Scan for the cell matching the given text and deliver its (x, y) coordinate at center. 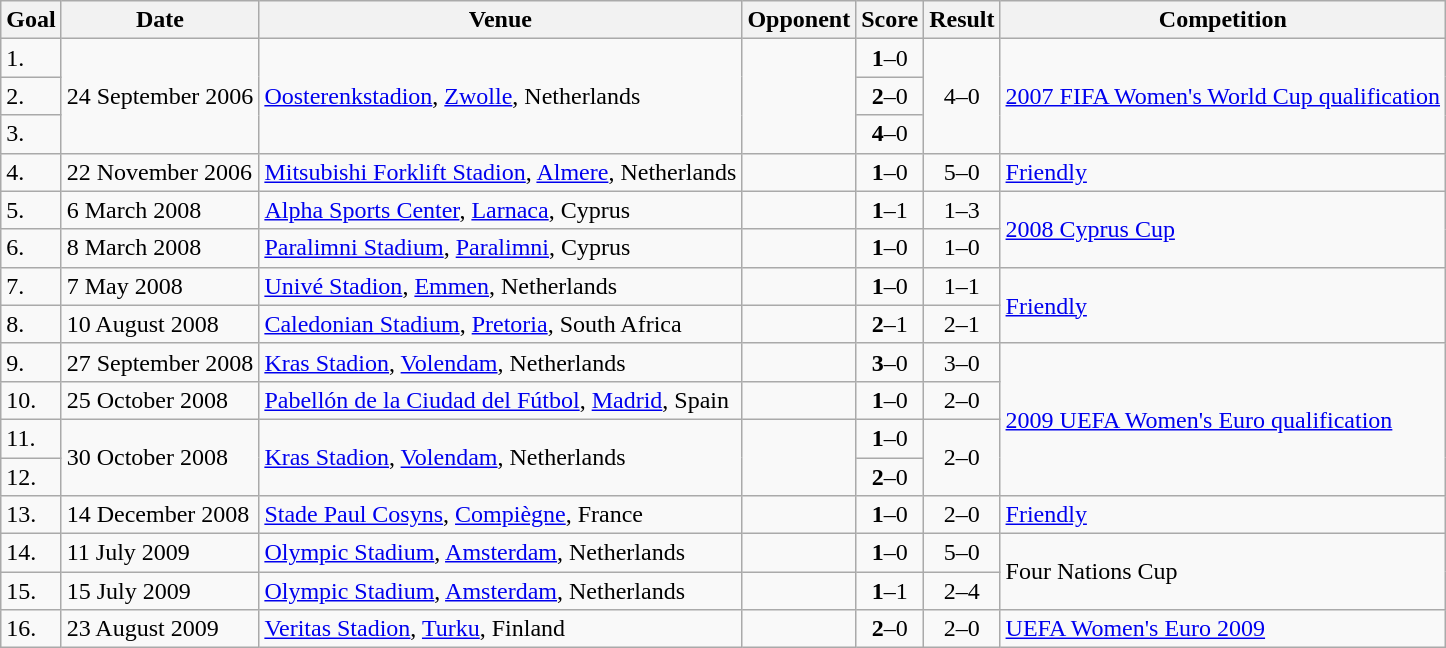
25 October 2008 (160, 400)
14. (31, 553)
Caledonian Stadium, Pretoria, South Africa (500, 324)
24 September 2006 (160, 96)
UEFA Women's Euro 2009 (1223, 629)
Pabellón de la Ciudad del Fútbol, Madrid, Spain (500, 400)
Oosterenkstadion, Zwolle, Netherlands (500, 96)
12. (31, 477)
Opponent (799, 20)
30 October 2008 (160, 457)
Goal (31, 20)
11 July 2009 (160, 553)
7 May 2008 (160, 286)
27 September 2008 (160, 362)
1. (31, 58)
2. (31, 96)
8 March 2008 (160, 248)
2008 Cyprus Cup (1223, 229)
23 August 2009 (160, 629)
Date (160, 20)
Veritas Stadion, Turku, Finland (500, 629)
Competition (1223, 20)
Paralimni Stadium, Paralimni, Cyprus (500, 248)
Alpha Sports Center, Larnaca, Cyprus (500, 210)
10. (31, 400)
2–4 (962, 591)
15 July 2009 (160, 591)
Result (962, 20)
Four Nations Cup (1223, 572)
6. (31, 248)
3. (31, 134)
1–3 (962, 210)
13. (31, 515)
6 March 2008 (160, 210)
2007 FIFA Women's World Cup qualification (1223, 96)
5. (31, 210)
16. (31, 629)
15. (31, 591)
8. (31, 324)
4. (31, 172)
14 December 2008 (160, 515)
2009 UEFA Women's Euro qualification (1223, 419)
22 November 2006 (160, 172)
Venue (500, 20)
Univé Stadion, Emmen, Netherlands (500, 286)
Stade Paul Cosyns, Compiègne, France (500, 515)
Mitsubishi Forklift Stadion, Almere, Netherlands (500, 172)
10 August 2008 (160, 324)
Score (890, 20)
11. (31, 438)
7. (31, 286)
9. (31, 362)
